Capture the cell that displays the provided text and extract its (x, y) central coordinate. 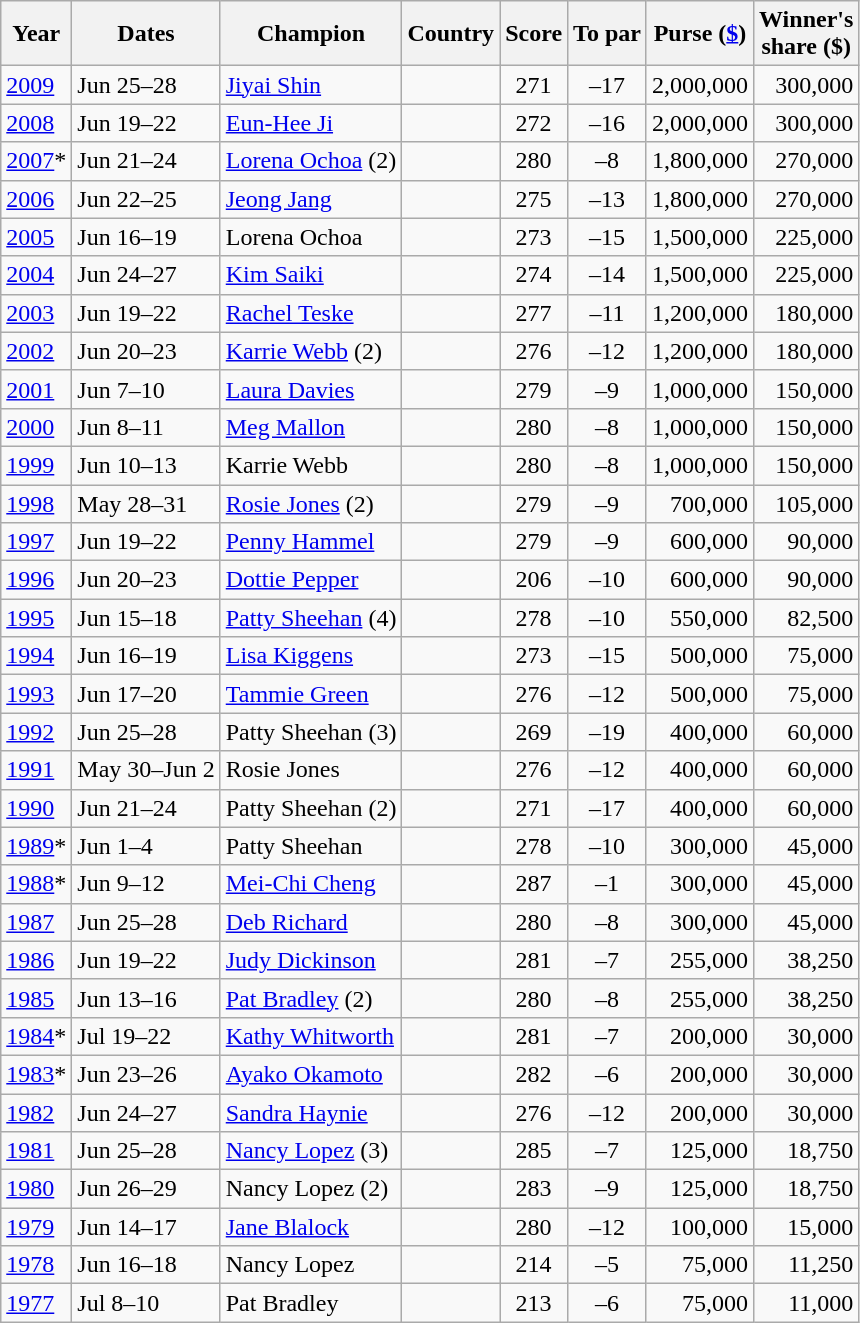
Jiyai Shin (311, 85)
1987 (36, 922)
Score (534, 34)
1992 (36, 732)
277 (534, 313)
11,250 (806, 1265)
82,500 (806, 618)
1984* (36, 1036)
Jun 9–12 (146, 884)
287 (534, 884)
2006 (36, 199)
15,000 (806, 1227)
Country (451, 34)
Jun 8–11 (146, 427)
1977 (36, 1303)
1985 (36, 998)
1997 (36, 542)
Dottie Pepper (311, 580)
2005 (36, 237)
Judy Dickinson (311, 960)
2008 (36, 123)
206 (534, 580)
Lorena Ochoa (311, 237)
2007* (36, 161)
Pat Bradley (2) (311, 998)
Jun 7–10 (146, 389)
Purse ($) (700, 34)
Patty Sheehan (311, 846)
Jun 16–18 (146, 1265)
Rosie Jones (2) (311, 503)
Nancy Lopez (2) (311, 1189)
2004 (36, 275)
Sandra Haynie (311, 1113)
1990 (36, 808)
To par (608, 34)
Eun-Hee Ji (311, 123)
May 30–Jun 2 (146, 770)
Jun 22–25 (146, 199)
Ayako Okamoto (311, 1074)
Tammie Green (311, 694)
–14 (608, 275)
Lorena Ochoa (2) (311, 161)
2002 (36, 351)
Jun 14–17 (146, 1227)
Lisa Kiggens (311, 656)
Year (36, 34)
Winner'sshare ($) (806, 34)
Jun 13–16 (146, 998)
1981 (36, 1151)
Patty Sheehan (3) (311, 732)
Jane Blalock (311, 1227)
–16 (608, 123)
1982 (36, 1113)
Jun 10–13 (146, 465)
1980 (36, 1189)
Laura Davies (311, 389)
Nancy Lopez (3) (311, 1151)
2000 (36, 427)
Jun 1–4 (146, 846)
Rachel Teske (311, 313)
1989* (36, 846)
274 (534, 275)
–19 (608, 732)
272 (534, 123)
282 (534, 1074)
100,000 (700, 1227)
700,000 (700, 503)
1988* (36, 884)
2009 (36, 85)
May 28–31 (146, 503)
Jun 15–18 (146, 618)
1994 (36, 656)
Pat Bradley (311, 1303)
Jul 19–22 (146, 1036)
Jul 8–10 (146, 1303)
1978 (36, 1265)
1995 (36, 618)
Penny Hammel (311, 542)
Karrie Webb (2) (311, 351)
Kim Saiki (311, 275)
269 (534, 732)
Dates (146, 34)
2001 (36, 389)
1999 (36, 465)
283 (534, 1189)
1986 (36, 960)
–1 (608, 884)
2003 (36, 313)
Jun 17–20 (146, 694)
Mei-Chi Cheng (311, 884)
1979 (36, 1227)
Kathy Whitworth (311, 1036)
11,000 (806, 1303)
Deb Richard (311, 922)
Patty Sheehan (2) (311, 808)
1998 (36, 503)
–13 (608, 199)
–11 (608, 313)
1996 (36, 580)
Jun 26–29 (146, 1189)
550,000 (700, 618)
285 (534, 1151)
1983* (36, 1074)
Jeong Jang (311, 199)
105,000 (806, 503)
1993 (36, 694)
275 (534, 199)
Patty Sheehan (4) (311, 618)
–5 (608, 1265)
213 (534, 1303)
Karrie Webb (311, 465)
Champion (311, 34)
Rosie Jones (311, 770)
Meg Mallon (311, 427)
Nancy Lopez (311, 1265)
1991 (36, 770)
Jun 23–26 (146, 1074)
214 (534, 1265)
